From the cell containing the given text, extract its center point as [X, Y] coordinate. 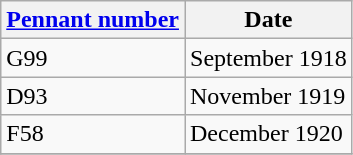
Pennant number [93, 20]
F58 [93, 134]
D93 [93, 96]
Date [268, 20]
G99 [93, 58]
September 1918 [268, 58]
November 1919 [268, 96]
December 1920 [268, 134]
